Find where the given text appears and provide that cell's center as (X, Y) coordinate. 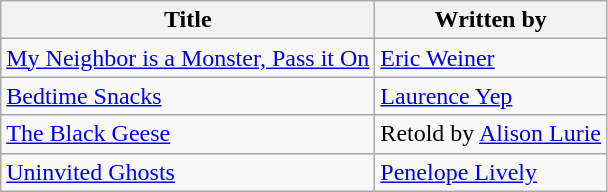
Bedtime Snacks (188, 96)
Laurence Yep (491, 96)
The Black Geese (188, 134)
Retold by Alison Lurie (491, 134)
Uninvited Ghosts (188, 172)
Title (188, 20)
My Neighbor is a Monster, Pass it On (188, 58)
Eric Weiner (491, 58)
Penelope Lively (491, 172)
Written by (491, 20)
